Return (x, y) of the center of cell containing provided text 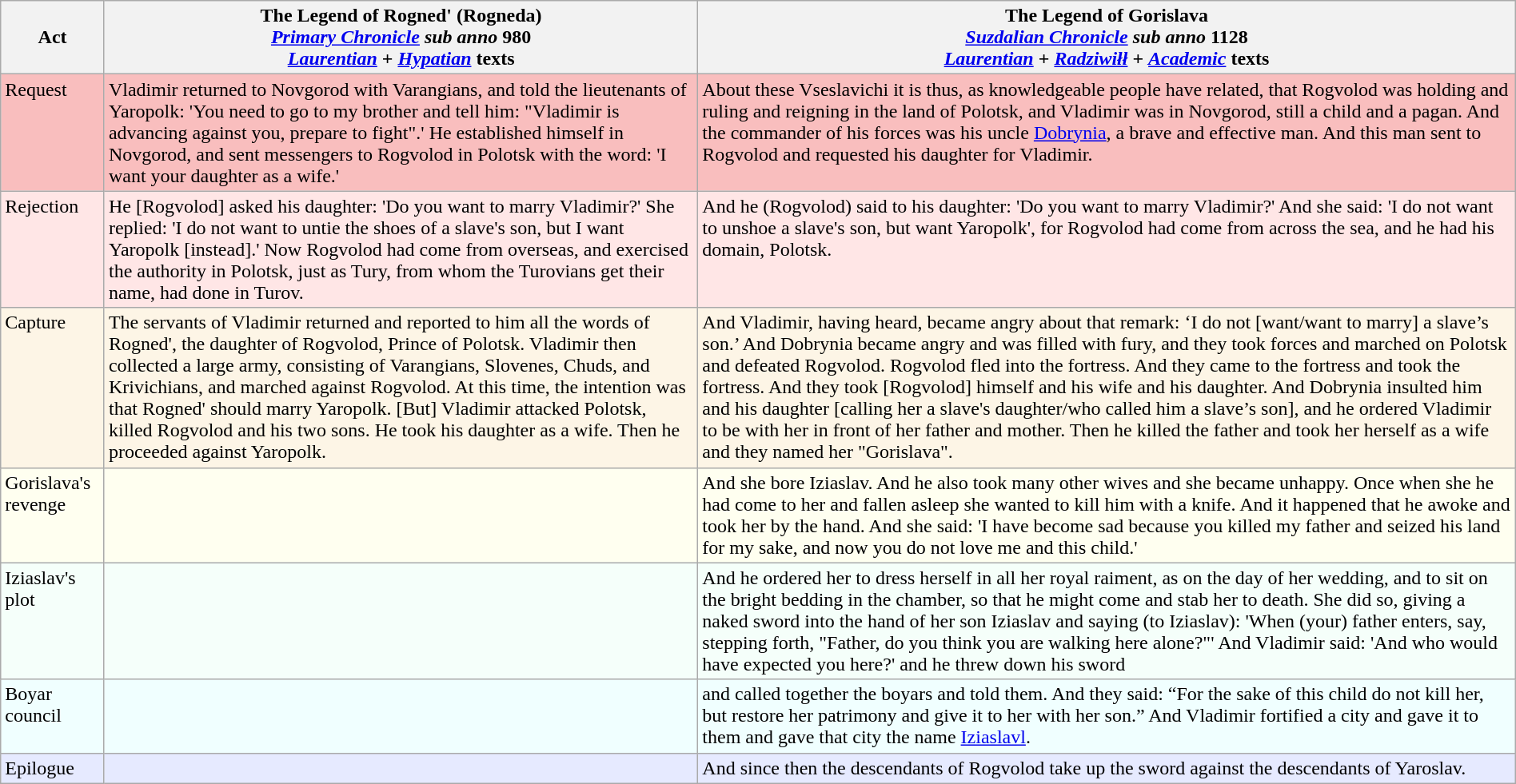
The Legend of Rogned' (Rogneda)Primary Chronicle sub anno 980Laurentian + Hypatian texts (401, 38)
Capture (53, 388)
Boyar council (53, 716)
Epilogue (53, 768)
Request (53, 133)
And since then the descendants of Rogvolod take up the sword against the descendants of Yaroslav. (1107, 768)
Rejection (53, 249)
Gorislava's revenge (53, 515)
Iziaslav's plot (53, 621)
The Legend of GorislavaSuzdalian Chronicle sub anno 1128Laurentian + Radziwiłł + Academic texts (1107, 38)
Act (53, 38)
